Detect which cell encompasses the target text, then output its (X, Y) center coordinate. 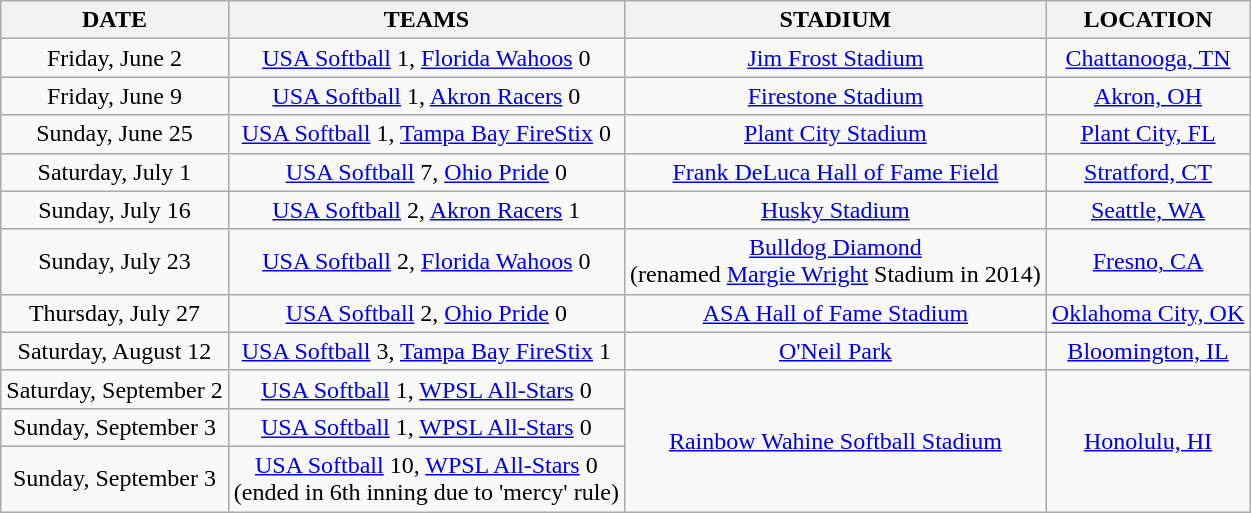
Akron, OH (1148, 96)
Friday, June 2 (114, 58)
Stratford, CT (1148, 172)
Rainbow Wahine Softball Stadium (835, 440)
USA Softball 7, Ohio Pride 0 (426, 172)
Thursday, July 27 (114, 313)
Bloomington, IL (1148, 351)
Oklahoma City, OK (1148, 313)
Frank DeLuca Hall of Fame Field (835, 172)
O'Neil Park (835, 351)
Friday, June 9 (114, 96)
Seattle, WA (1148, 210)
Plant City, FL (1148, 134)
USA Softball 3, Tampa Bay FireStix 1 (426, 351)
DATE (114, 20)
Saturday, July 1 (114, 172)
ASA Hall of Fame Stadium (835, 313)
USA Softball 2, Akron Racers 1 (426, 210)
USA Softball 2, Florida Wahoos 0 (426, 262)
LOCATION (1148, 20)
Sunday, July 23 (114, 262)
Sunday, July 16 (114, 210)
USA Softball 1, Akron Racers 0 (426, 96)
STADIUM (835, 20)
USA Softball 2, Ohio Pride 0 (426, 313)
Fresno, CA (1148, 262)
Jim Frost Stadium (835, 58)
Chattanooga, TN (1148, 58)
USA Softball 10, WPSL All-Stars 0(ended in 6th inning due to 'mercy' rule) (426, 478)
Firestone Stadium (835, 96)
Honolulu, HI (1148, 440)
USA Softball 1, Florida Wahoos 0 (426, 58)
Sunday, June 25 (114, 134)
Husky Stadium (835, 210)
Plant City Stadium (835, 134)
Saturday, August 12 (114, 351)
USA Softball 1, Tampa Bay FireStix 0 (426, 134)
Saturday, September 2 (114, 389)
Bulldog Diamond(renamed Margie Wright Stadium in 2014) (835, 262)
TEAMS (426, 20)
